Search for the cell housing the specified text and yield its (x, y) center coordinate. 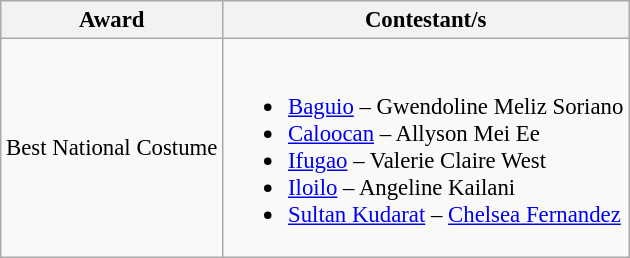
Award (112, 20)
Contestant/s (426, 20)
Best National Costume (112, 148)
Baguio – Gwendoline Meliz SorianoCaloocan – Allyson Mei EeIfugao – Valerie Claire WestIloilo – Angeline KailaniSultan Kudarat – Chelsea Fernandez (426, 148)
